Search for the cell housing the specified text and yield its [X, Y] center coordinate. 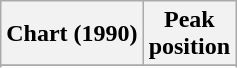
Chart (1990) [72, 34]
Peakposition [189, 34]
